From the cell containing the given text, extract its center point as [x, y] coordinate. 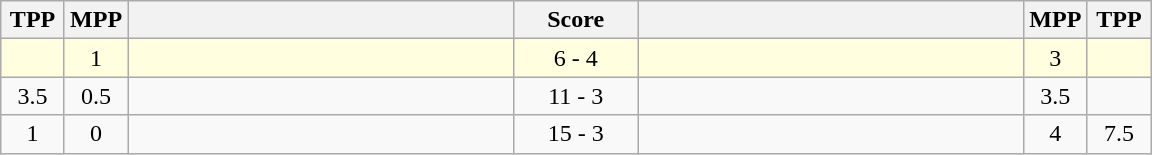
11 - 3 [576, 96]
7.5 [1119, 134]
0 [96, 134]
6 - 4 [576, 58]
0.5 [96, 96]
3 [1056, 58]
15 - 3 [576, 134]
Score [576, 20]
4 [1056, 134]
